Output the [X, Y] coordinate of the center of the cell containing the given text.  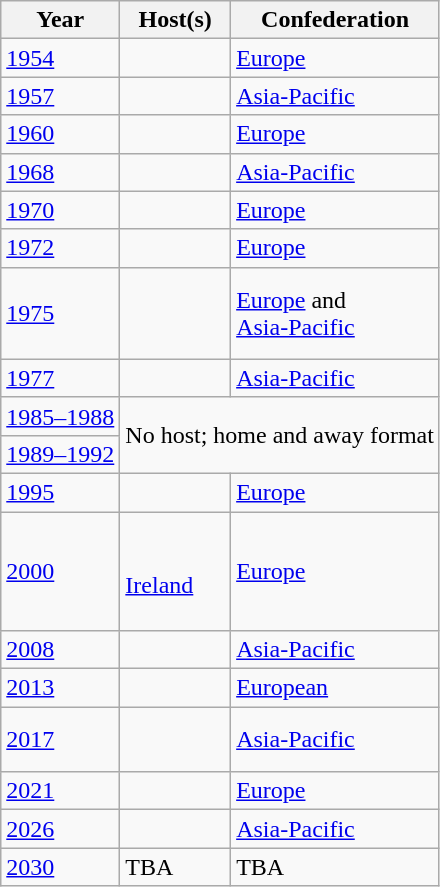
1972 [60, 248]
Ireland [176, 572]
1960 [60, 134]
1954 [60, 58]
2030 [60, 867]
European [336, 688]
2008 [60, 650]
Host(s) [176, 20]
1995 [60, 492]
1970 [60, 210]
1989–1992 [60, 454]
1977 [60, 378]
1975 [60, 313]
Year [60, 20]
2026 [60, 829]
2021 [60, 791]
1985–1988 [60, 416]
2017 [60, 740]
1968 [60, 172]
Confederation [336, 20]
2000 [60, 572]
1957 [60, 96]
No host; home and away format [280, 435]
2013 [60, 688]
Europe andAsia-Pacific [336, 313]
